Return [x, y] of the center of cell containing provided text 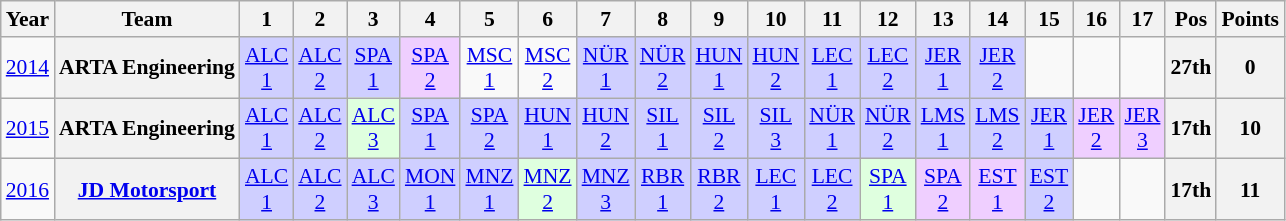
14 [998, 19]
JD Motorsport [147, 190]
Points [1250, 19]
7 [606, 19]
5 [489, 19]
MNZ1 [489, 190]
MSC2 [548, 68]
EST1 [998, 190]
15 [1050, 19]
17 [1142, 19]
EST2 [1050, 190]
Team [147, 19]
JER3 [1142, 128]
0 [1250, 68]
MON1 [430, 190]
16 [1096, 19]
27th [1190, 68]
MNZ2 [548, 190]
Pos [1190, 19]
2015 [28, 128]
6 [548, 19]
13 [944, 19]
SIL3 [776, 128]
MSC1 [489, 68]
2 [320, 19]
LMS1 [944, 128]
4 [430, 19]
2014 [28, 68]
SIL1 [663, 128]
Year [28, 19]
2016 [28, 190]
9 [718, 19]
3 [374, 19]
1 [266, 19]
RBR1 [663, 190]
RBR2 [718, 190]
12 [888, 19]
SIL2 [718, 128]
8 [663, 19]
LMS2 [998, 128]
MNZ3 [606, 190]
